Return the [X, Y] coordinate for the center point of the cell that contains the specified text.  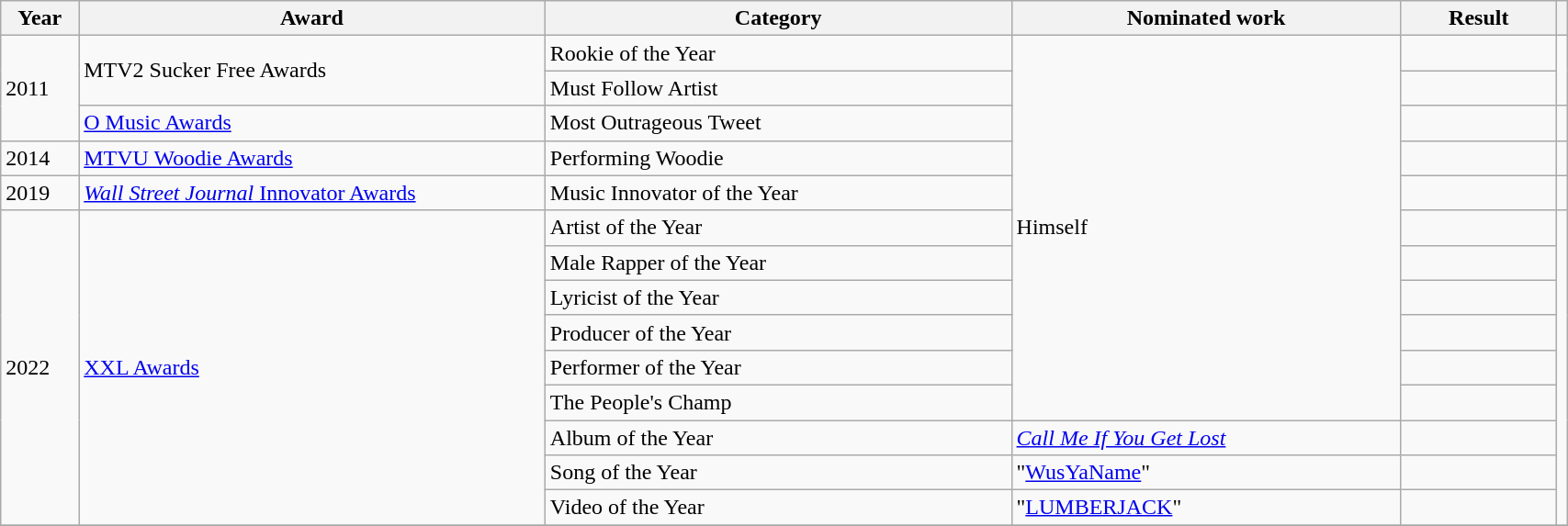
Music Innovator of the Year [778, 193]
Most Outrageous Tweet [778, 123]
2011 [40, 88]
XXL Awards [312, 367]
Award [312, 18]
Male Rapper of the Year [778, 263]
Year [40, 18]
2022 [40, 367]
MTVU Woodie Awards [312, 158]
Category [778, 18]
Lyricist of the Year [778, 297]
Album of the Year [778, 438]
Producer of the Year [778, 332]
Himself [1206, 228]
Video of the Year [778, 508]
Result [1479, 18]
Song of the Year [778, 473]
The People's Champ [778, 402]
"LUMBERJACK" [1206, 508]
MTV2 Sucker Free Awards [312, 71]
O Music Awards [312, 123]
Rookie of the Year [778, 53]
Nominated work [1206, 18]
2014 [40, 158]
Call Me If You Get Lost [1206, 438]
"WusYaName" [1206, 473]
Artist of the Year [778, 228]
Performer of the Year [778, 367]
Must Follow Artist [778, 88]
Wall Street Journal Innovator Awards [312, 193]
Performing Woodie [778, 158]
2019 [40, 193]
